For the text-containing cell, return its midpoint in [X, Y] coordinate format. 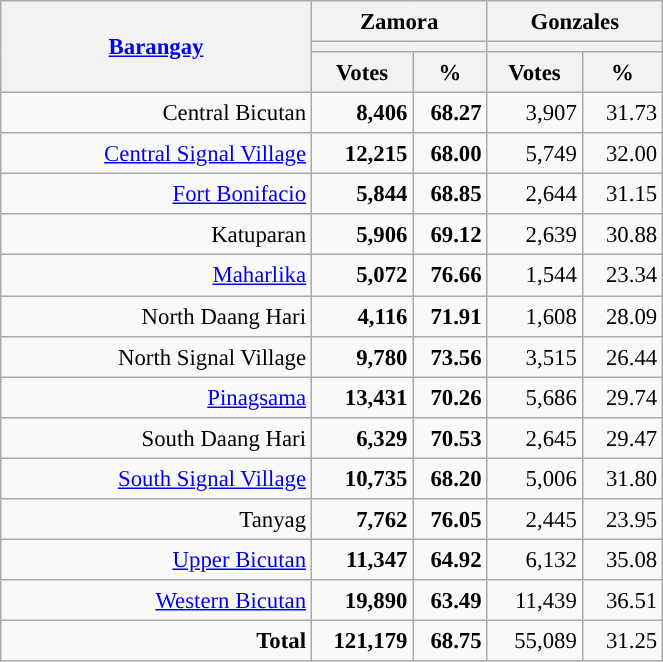
Maharlika [156, 276]
7,762 [362, 520]
31.73 [622, 114]
12,215 [362, 154]
Western Bicutan [156, 600]
Total [156, 640]
5,006 [534, 478]
1,544 [534, 276]
32.00 [622, 154]
Central Bicutan [156, 114]
5,906 [362, 234]
5,844 [362, 194]
29.74 [622, 398]
2,645 [534, 438]
35.08 [622, 560]
5,072 [362, 276]
North Signal Village [156, 356]
19,890 [362, 600]
Zamora [399, 22]
68.85 [450, 194]
71.91 [450, 316]
8,406 [362, 114]
11,347 [362, 560]
30.88 [622, 234]
68.75 [450, 640]
9,780 [362, 356]
68.00 [450, 154]
1,608 [534, 316]
10,735 [362, 478]
55,089 [534, 640]
76.66 [450, 276]
64.92 [450, 560]
68.27 [450, 114]
69.12 [450, 234]
6,132 [534, 560]
73.56 [450, 356]
Pinagsama [156, 398]
121,179 [362, 640]
Tanyag [156, 520]
70.26 [450, 398]
31.80 [622, 478]
2,445 [534, 520]
29.47 [622, 438]
76.05 [450, 520]
23.95 [622, 520]
South Signal Village [156, 478]
26.44 [622, 356]
31.25 [622, 640]
63.49 [450, 600]
South Daang Hari [156, 438]
2,639 [534, 234]
13,431 [362, 398]
Fort Bonifacio [156, 194]
Upper Bicutan [156, 560]
23.34 [622, 276]
5,686 [534, 398]
Central Signal Village [156, 154]
31.15 [622, 194]
2,644 [534, 194]
68.20 [450, 478]
28.09 [622, 316]
3,907 [534, 114]
3,515 [534, 356]
Katuparan [156, 234]
5,749 [534, 154]
4,116 [362, 316]
11,439 [534, 600]
Barangay [156, 47]
6,329 [362, 438]
Gonzales [575, 22]
North Daang Hari [156, 316]
70.53 [450, 438]
36.51 [622, 600]
